Find where the given text appears and provide that cell's center as [x, y] coordinate. 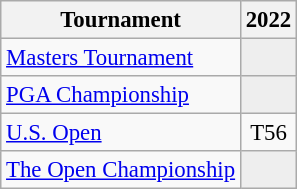
U.S. Open [121, 133]
2022 [268, 20]
Masters Tournament [121, 58]
The Open Championship [121, 170]
T56 [268, 133]
PGA Championship [121, 95]
Tournament [121, 20]
